Scan for the cell matching the given text and deliver its [X, Y] coordinate at center. 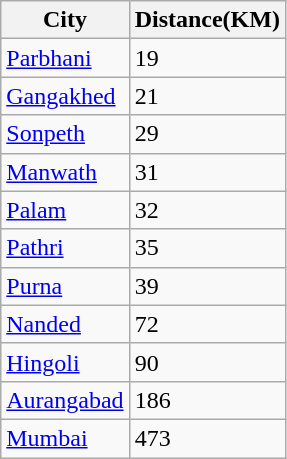
35 [207, 248]
90 [207, 362]
Aurangabad [65, 400]
473 [207, 438]
Purna [65, 286]
29 [207, 134]
Sonpeth [65, 134]
City [65, 20]
Hingoli [65, 362]
Pathri [65, 248]
72 [207, 324]
39 [207, 286]
19 [207, 58]
Palam [65, 210]
31 [207, 172]
Nanded [65, 324]
Gangakhed [65, 96]
32 [207, 210]
186 [207, 400]
Parbhani [65, 58]
Mumbai [65, 438]
Distance(KM) [207, 20]
Manwath [65, 172]
21 [207, 96]
